Provide the (x, y) coordinate of the cell's center where the given text is located.  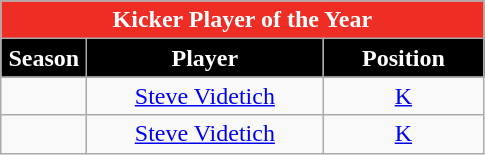
Position (404, 58)
Season (44, 58)
Kicker Player of the Year (242, 20)
Player (205, 58)
